From the cell containing the given text, extract its center point as [X, Y] coordinate. 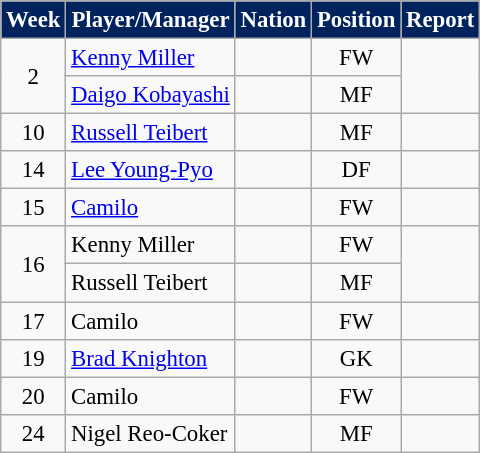
Player/Manager [150, 20]
Nigel Reo-Coker [150, 433]
14 [34, 170]
Nation [273, 20]
19 [34, 358]
DF [356, 170]
16 [34, 264]
Daigo Kobayashi [150, 95]
Brad Knighton [150, 358]
24 [34, 433]
2 [34, 76]
17 [34, 321]
10 [34, 133]
20 [34, 396]
15 [34, 208]
Report [440, 20]
GK [356, 358]
Week [34, 20]
Lee Young-Pyo [150, 170]
Position [356, 20]
